Find where the given text appears and provide that cell's center as [X, Y] coordinate. 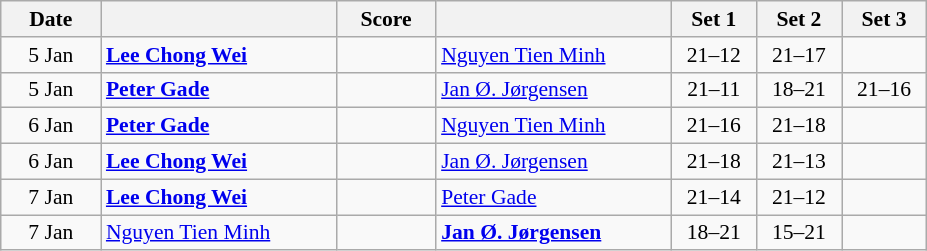
15–21 [798, 233]
Date [51, 19]
21–14 [714, 197]
Score [386, 19]
Set 2 [798, 19]
21–13 [798, 162]
21–11 [714, 90]
Set 3 [884, 19]
Set 1 [714, 19]
21–17 [798, 55]
